Return (X, Y) of the center of cell containing provided text 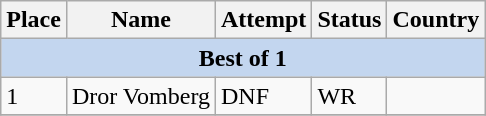
Dror Vomberg (140, 96)
DNF (264, 96)
Status (350, 20)
Name (140, 20)
Place (34, 20)
WR (350, 96)
Best of 1 (243, 58)
Attempt (264, 20)
1 (34, 96)
Country (436, 20)
